Find where the given text appears and provide that cell's center as [X, Y] coordinate. 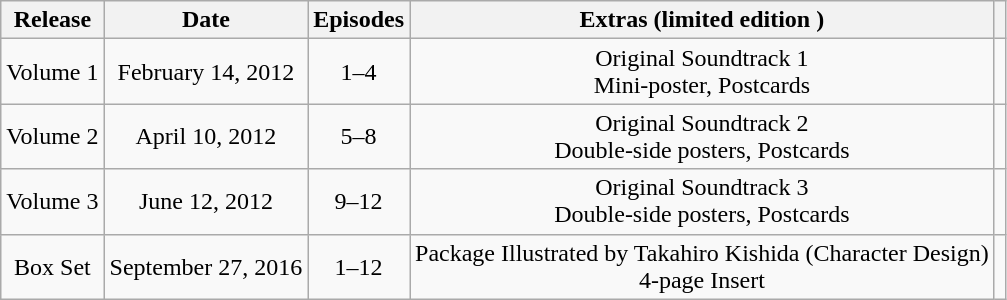
Package Illustrated by Takahiro Kishida (Character Design)4-page Insert [702, 266]
Episodes [359, 20]
February 14, 2012 [206, 72]
Extras (limited edition ) [702, 20]
Volume 2 [52, 136]
Volume 1 [52, 72]
Volume 3 [52, 202]
June 12, 2012 [206, 202]
Original Soundtrack 3Double-side posters, Postcards [702, 202]
September 27, 2016 [206, 266]
Box Set [52, 266]
Release [52, 20]
1–12 [359, 266]
9–12 [359, 202]
April 10, 2012 [206, 136]
1–4 [359, 72]
Original Soundtrack 1Mini-poster, Postcards [702, 72]
5–8 [359, 136]
Date [206, 20]
Original Soundtrack 2Double-side posters, Postcards [702, 136]
